Pinpoint the cell where the given text exists, returning its (X, Y) midpoint coordinate. 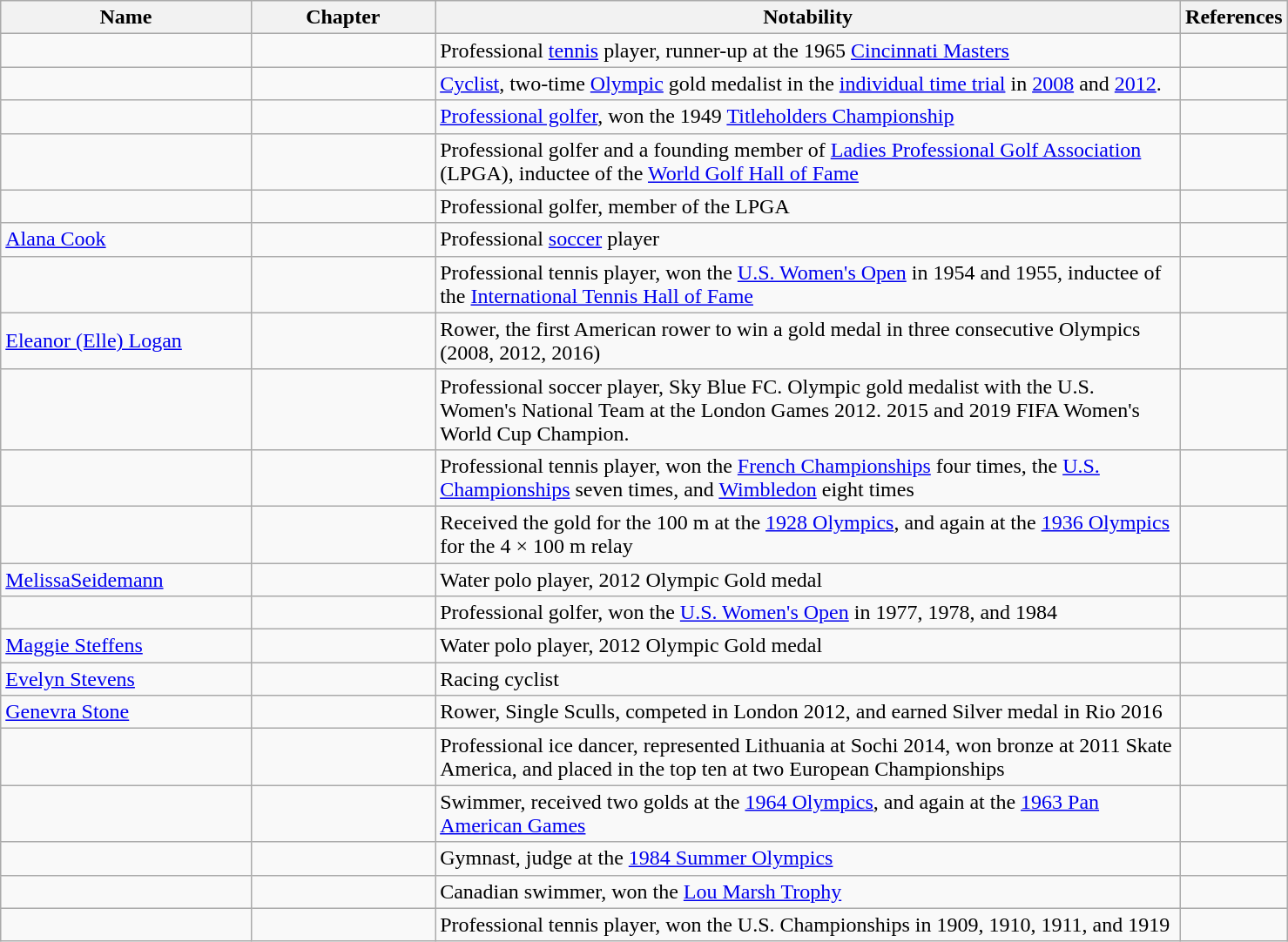
References (1235, 17)
Professional tennis player, won the U.S. Women's Open in 1954 and 1955, inductee of the International Tennis Hall of Fame (808, 284)
Received the gold for the 100 m at the 1928 Olympics, and again at the 1936 Olympics for the 4 × 100 m relay (808, 535)
Professional tennis player, won the French Championships four times, the U.S. Championships seven times, and Wimbledon eight times (808, 477)
Professional golfer, won the 1949 Titleholders Championship (808, 117)
Eleanor (Elle) Logan (125, 341)
Rower, the first American rower to win a gold medal in three consecutive Olympics (2008, 2012, 2016) (808, 341)
Canadian swimmer, won the Lou Marsh Trophy (808, 892)
Swimmer, received two golds at the 1964 Olympics, and again at the 1963 Pan American Games (808, 813)
Professional tennis player, runner-up at the 1965 Cincinnati Masters (808, 50)
Professional golfer, member of the LPGA (808, 206)
Professional golfer, won the U.S. Women's Open in 1977, 1978, and 1984 (808, 613)
Professional soccer player (808, 239)
Evelyn Stevens (125, 679)
Racing cyclist (808, 679)
Professional tennis player, won the U.S. Championships in 1909, 1910, 1911, and 1919 (808, 925)
Rower, Single Sculls, competed in London 2012, and earned Silver medal in Rio 2016 (808, 712)
Gymnast, judge at the 1984 Summer Olympics (808, 858)
Maggie Steffens (125, 646)
Name (125, 17)
Alana Cook (125, 239)
Professional golfer and a founding member of Ladies Professional Golf Association (LPGA), inductee of the World Golf Hall of Fame (808, 162)
Notability (808, 17)
Chapter (343, 17)
Cyclist, two-time Olympic gold medalist in the individual time trial in 2008 and 2012. (808, 84)
Genevra Stone (125, 712)
MelissaSeidemann (125, 579)
